Extract the [x, y] coordinate from the center of the cell holding the provided text.  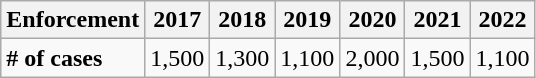
# of cases [73, 58]
2018 [242, 20]
2,000 [372, 58]
2019 [308, 20]
2022 [502, 20]
2020 [372, 20]
Enforcement [73, 20]
2021 [438, 20]
2017 [178, 20]
1,300 [242, 58]
